Scan for the cell matching the given text and deliver its (x, y) coordinate at center. 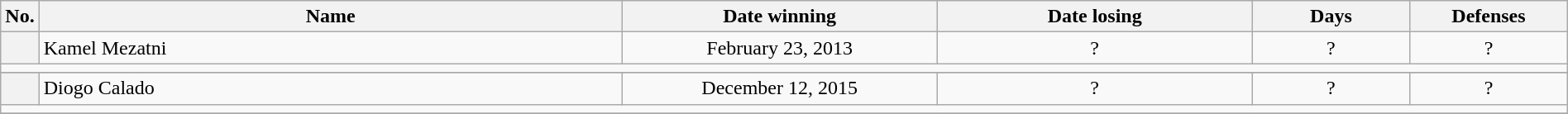
Kamel Mezatni (331, 48)
Days (1331, 17)
December 12, 2015 (779, 88)
Name (331, 17)
Defenses (1489, 17)
Date losing (1095, 17)
Date winning (779, 17)
February 23, 2013 (779, 48)
Diogo Calado (331, 88)
No. (20, 17)
